For the text-containing cell, return its midpoint in [x, y] coordinate format. 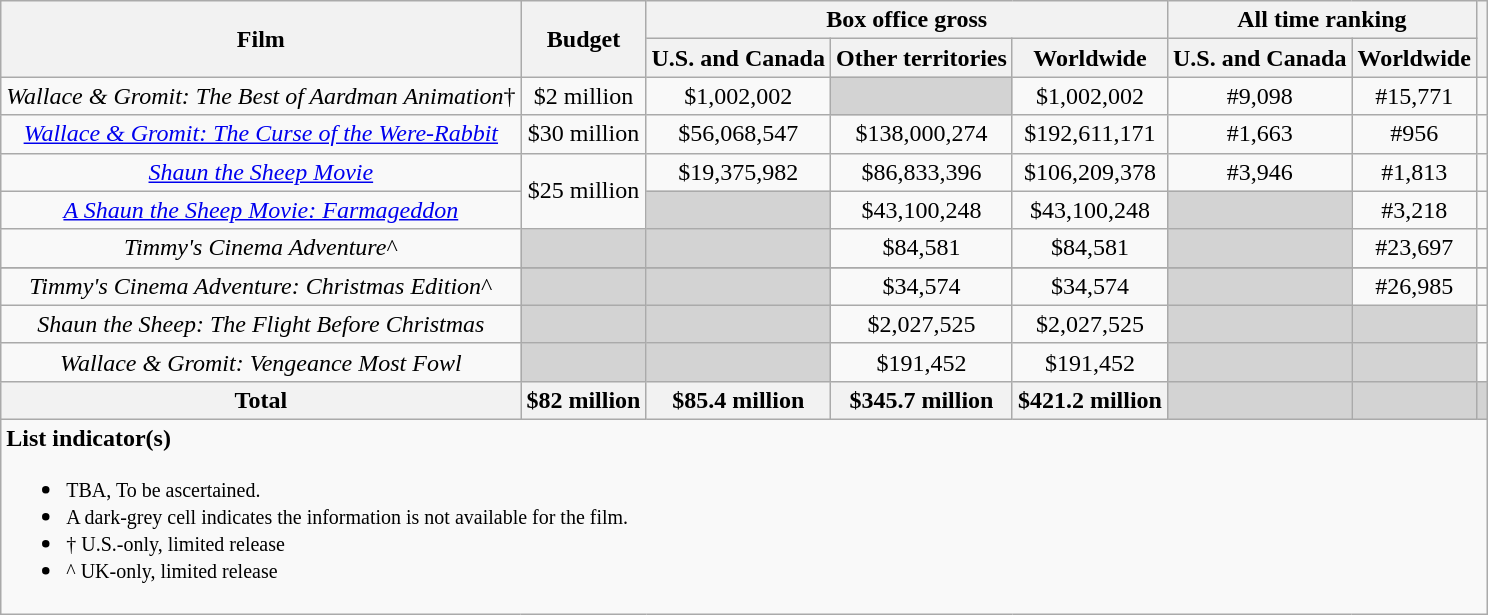
$138,000,274 [921, 134]
Timmy's Cinema Adventure: Christmas Edition^ [261, 286]
#23,697 [1414, 248]
Timmy's Cinema Adventure^ [261, 248]
$192,611,171 [1090, 134]
$86,833,396 [921, 172]
#1,663 [1259, 134]
$19,375,982 [738, 172]
Budget [584, 39]
Wallace & Gromit: Vengeance Most Fowl [261, 362]
$30 million [584, 134]
$82 million [584, 400]
Shaun the Sheep: The Flight Before Christmas [261, 324]
$106,209,378 [1090, 172]
$85.4 million [738, 400]
#9,098 [1259, 96]
#956 [1414, 134]
#3,946 [1259, 172]
Shaun the Sheep Movie [261, 172]
#15,771 [1414, 96]
Film [261, 39]
Total [261, 400]
$56,068,547 [738, 134]
All time ranking [1322, 20]
Box office gross [906, 20]
$25 million [584, 191]
Wallace & Gromit: The Best of Aardman Animation† [261, 96]
Other territories [921, 58]
#1,813 [1414, 172]
Wallace & Gromit: The Curse of the Were-Rabbit [261, 134]
#3,218 [1414, 210]
$2 million [584, 96]
#26,985 [1414, 286]
$345.7 million [921, 400]
A Shaun the Sheep Movie: Farmageddon [261, 210]
$421.2 million [1090, 400]
